Determine the (X, Y) coordinate at the center of the cell enclosing the given text.  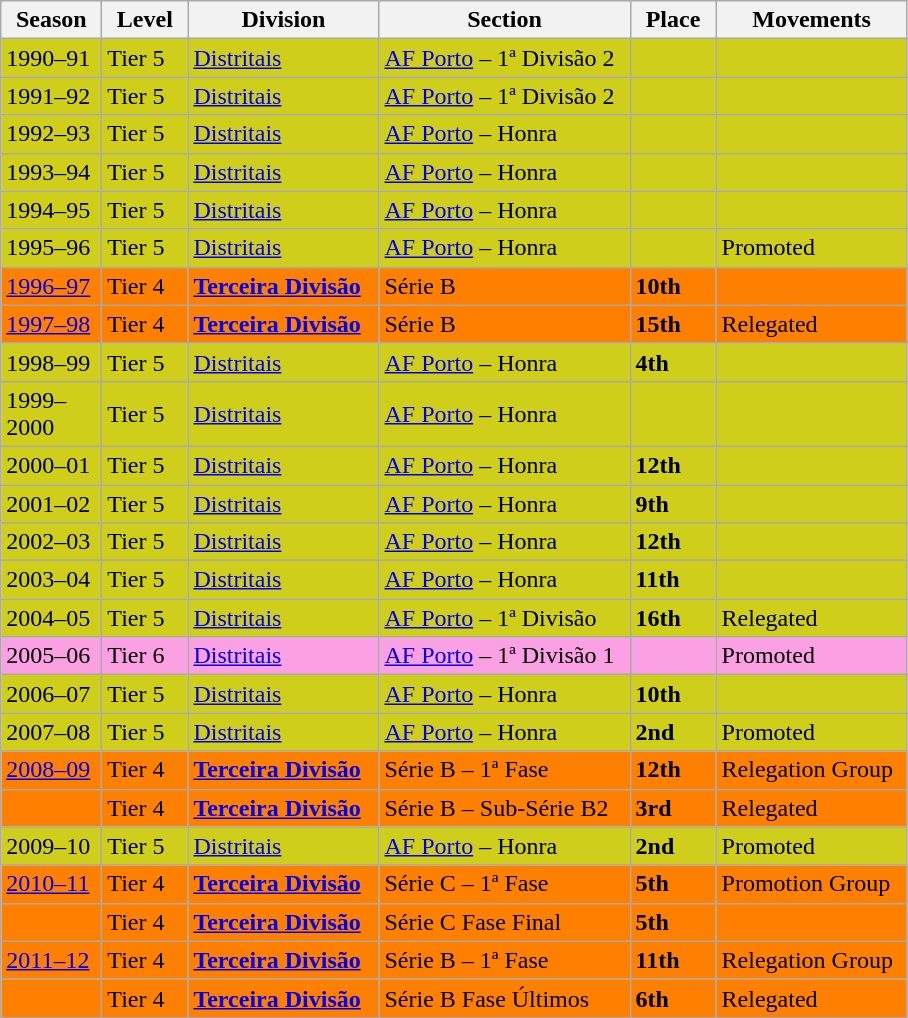
AF Porto – 1ª Divisão (504, 618)
1997–98 (52, 324)
1992–93 (52, 134)
Section (504, 20)
2002–03 (52, 542)
2010–11 (52, 884)
2004–05 (52, 618)
Place (673, 20)
2003–04 (52, 580)
2005–06 (52, 656)
Série C – 1ª Fase (504, 884)
6th (673, 998)
Movements (812, 20)
Série B – Sub-Série B2 (504, 808)
Season (52, 20)
1996–97 (52, 286)
16th (673, 618)
2011–12 (52, 960)
1998–99 (52, 362)
Série B Fase Últimos (504, 998)
1995–96 (52, 248)
1991–92 (52, 96)
9th (673, 503)
2008–09 (52, 770)
Division (284, 20)
2007–08 (52, 732)
2009–10 (52, 846)
1990–91 (52, 58)
2006–07 (52, 694)
2001–02 (52, 503)
2000–01 (52, 465)
1994–95 (52, 210)
4th (673, 362)
Série C Fase Final (504, 922)
1993–94 (52, 172)
Promotion Group (812, 884)
15th (673, 324)
Level (145, 20)
AF Porto – 1ª Divisão 1 (504, 656)
3rd (673, 808)
Tier 6 (145, 656)
1999–2000 (52, 414)
